Return the [x, y] coordinate for the center point of the cell that contains the specified text.  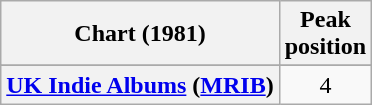
UK Indie Albums (MRIB) [140, 85]
Peakposition [325, 34]
Chart (1981) [140, 34]
4 [325, 85]
